Search for the cell housing the specified text and yield its [X, Y] center coordinate. 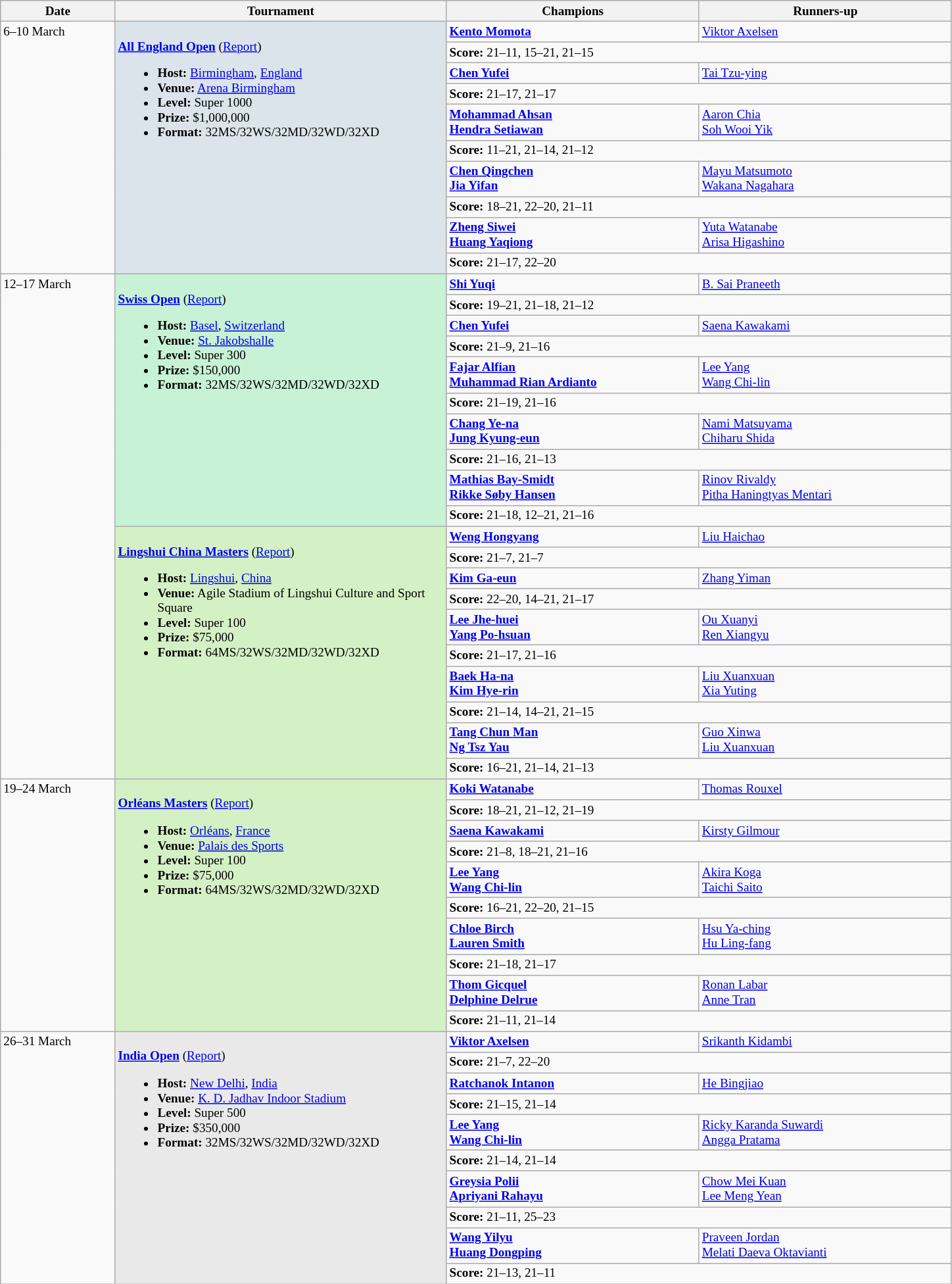
Score: 21–7, 21–7 [699, 558]
Ronan Labar Anne Tran [825, 993]
He Bingjiao [825, 1083]
Praveen Jordan Melati Daeva Oktavianti [825, 1245]
Akira Koga Taichi Saito [825, 879]
Mayu Matsumoto Wakana Nagahara [825, 179]
Score: 16–21, 22–20, 21–15 [699, 908]
Tang Chun Man Ng Tsz Yau [573, 740]
Weng Hongyang [573, 537]
Chow Mei Kuan Lee Meng Yean [825, 1189]
Score: 16–21, 21–14, 21–13 [699, 768]
Kim Ga-eun [573, 578]
Score: 21–7, 22–20 [699, 1062]
Score: 21–14, 14–21, 21–15 [699, 712]
Runners-up [825, 11]
Thom Gicquel Delphine Delrue [573, 993]
Score: 21–13, 21–11 [699, 1273]
India Open (Report)Host: New Delhi, IndiaVenue: K. D. Jadhav Indoor StadiumLevel: Super 500Prize: $350,000Format: 32MS/32WS/32MD/32WD/32XD [281, 1158]
Guo Xinwa Liu Xuanxuan [825, 740]
Ricky Karanda Suwardi Angga Pratama [825, 1132]
Score: 21–11, 21–14 [699, 1021]
Hsu Ya-ching Hu Ling-fang [825, 936]
Ou Xuanyi Ren Xiangyu [825, 628]
Koki Watanabe [573, 789]
Chang Ye-na Jung Kyung-eun [573, 431]
6–10 March [58, 147]
Liu Haichao [825, 537]
Score: 21–14, 21–14 [699, 1161]
Score: 21–19, 21–16 [699, 403]
Baek Ha-na Kim Hye-rin [573, 683]
B. Sai Praneeth [825, 284]
Score: 22–20, 14–21, 21–17 [699, 599]
Shi Yuqi [573, 284]
Ratchanok Intanon [573, 1083]
Score: 21–9, 21–16 [699, 347]
All England Open (Report)Host: Birmingham, EnglandVenue: Arena BirminghamLevel: Super 1000Prize: $1,000,000Format: 32MS/32WS/32MD/32WD/32XD [281, 147]
Chloe Birch Lauren Smith [573, 936]
Nami Matsuyama Chiharu Shida [825, 431]
Orléans Masters (Report)Host: Orléans, FranceVenue: Palais des SportsLevel: Super 100Prize: $75,000Format: 64MS/32WS/32MD/32WD/32XD [281, 905]
Mohammad Ahsan Hendra Setiawan [573, 122]
Thomas Rouxel [825, 789]
Score: 21–17, 22–20 [699, 263]
Score: 19–21, 21–18, 21–12 [699, 305]
Srikanth Kidambi [825, 1042]
Tai Tzu-ying [825, 73]
Wang Yilyu Huang Dongping [573, 1245]
Yuta Watanabe Arisa Higashino [825, 235]
Zheng Siwei Huang Yaqiong [573, 235]
Date [58, 11]
Score: 11–21, 21–14, 21–12 [699, 151]
Score: 21–18, 12–21, 21–16 [699, 516]
Score: 18–21, 22–20, 21–11 [699, 207]
Swiss Open (Report)Host: Basel, SwitzerlandVenue: St. JakobshalleLevel: Super 300Prize: $150,000Format: 32MS/32WS/32MD/32WD/32XD [281, 400]
Score: 21–8, 18–21, 21–16 [699, 852]
Score: 21–16, 21–13 [699, 460]
26–31 March [58, 1158]
Score: 21–18, 21–17 [699, 964]
Zhang Yiman [825, 578]
Kirsty Gilmour [825, 831]
Mathias Bay-Smidt Rikke Søby Hansen [573, 487]
Liu Xuanxuan Xia Yuting [825, 683]
12–17 March [58, 526]
Rinov Rivaldy Pitha Haningtyas Mentari [825, 487]
Kento Momota [573, 32]
Aaron Chia Soh Wooi Yik [825, 122]
Champions [573, 11]
Score: 21–17, 21–16 [699, 656]
Score: 21–11, 25–23 [699, 1217]
Score: 21–11, 15–21, 21–15 [699, 53]
19–24 March [58, 905]
Tournament [281, 11]
Score: 21–17, 21–17 [699, 94]
Lee Jhe-huei Yang Po-hsuan [573, 628]
Score: 18–21, 21–12, 21–19 [699, 810]
Greysia Polii Apriyani Rahayu [573, 1189]
Fajar Alfian Muhammad Rian Ardianto [573, 375]
Score: 21–15, 21–14 [699, 1104]
Chen Qingchen Jia Yifan [573, 179]
